Identify which cell holds the provided text, then report its (X, Y) central coordinate. 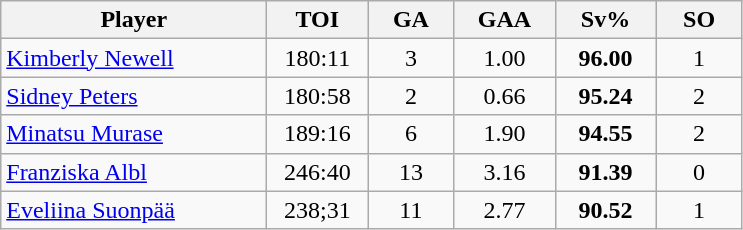
180:11 (318, 58)
3.16 (504, 172)
246:40 (318, 172)
180:58 (318, 96)
238;31 (318, 210)
13 (411, 172)
189:16 (318, 134)
96.00 (606, 58)
90.52 (606, 210)
Sv% (606, 20)
0 (699, 172)
2.77 (504, 210)
Minatsu Murase (134, 134)
SO (699, 20)
3 (411, 58)
91.39 (606, 172)
Eveliina Suonpää (134, 210)
1.00 (504, 58)
6 (411, 134)
Kimberly Newell (134, 58)
Franziska Albl (134, 172)
1.90 (504, 134)
GA (411, 20)
TOI (318, 20)
11 (411, 210)
GAA (504, 20)
94.55 (606, 134)
Sidney Peters (134, 96)
Player (134, 20)
0.66 (504, 96)
95.24 (606, 96)
